Output the (X, Y) coordinate of the center of the cell containing the given text.  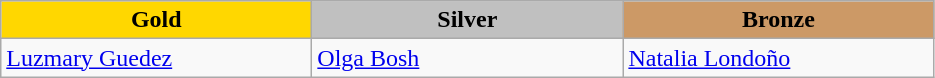
Silver (468, 20)
Gold (156, 20)
Olga Bosh (468, 58)
Natalia Londoño (778, 58)
Luzmary Guedez (156, 58)
Bronze (778, 20)
